Locate the cell with the specified text and output its [x, y] center coordinate. 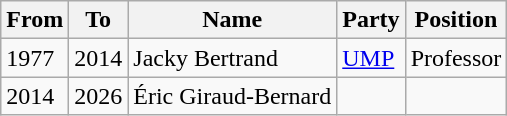
Position [456, 20]
Jacky Bertrand [232, 58]
1977 [35, 58]
Party [371, 20]
2026 [98, 96]
To [98, 20]
Professor [456, 58]
UMP [371, 58]
Name [232, 20]
From [35, 20]
Éric Giraud-Bernard [232, 96]
